For the text-containing cell, return its midpoint in (X, Y) coordinate format. 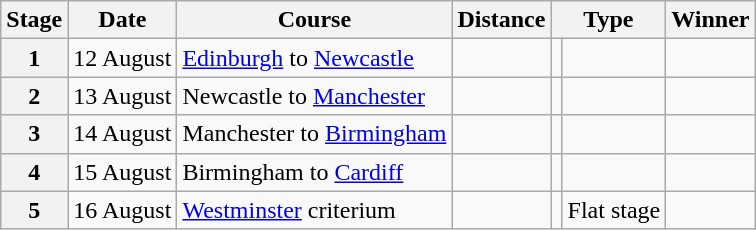
13 August (122, 96)
Date (122, 20)
1 (34, 58)
16 August (122, 210)
Birmingham to Cardiff (314, 172)
Stage (34, 20)
15 August (122, 172)
Course (314, 20)
Westminster criterium (314, 210)
3 (34, 134)
12 August (122, 58)
Edinburgh to Newcastle (314, 58)
Winner (710, 20)
14 August (122, 134)
5 (34, 210)
Distance (502, 20)
4 (34, 172)
Type (608, 20)
Flat stage (614, 210)
Newcastle to Manchester (314, 96)
Manchester to Birmingham (314, 134)
2 (34, 96)
